For the text-containing cell, return its midpoint in [X, Y] coordinate format. 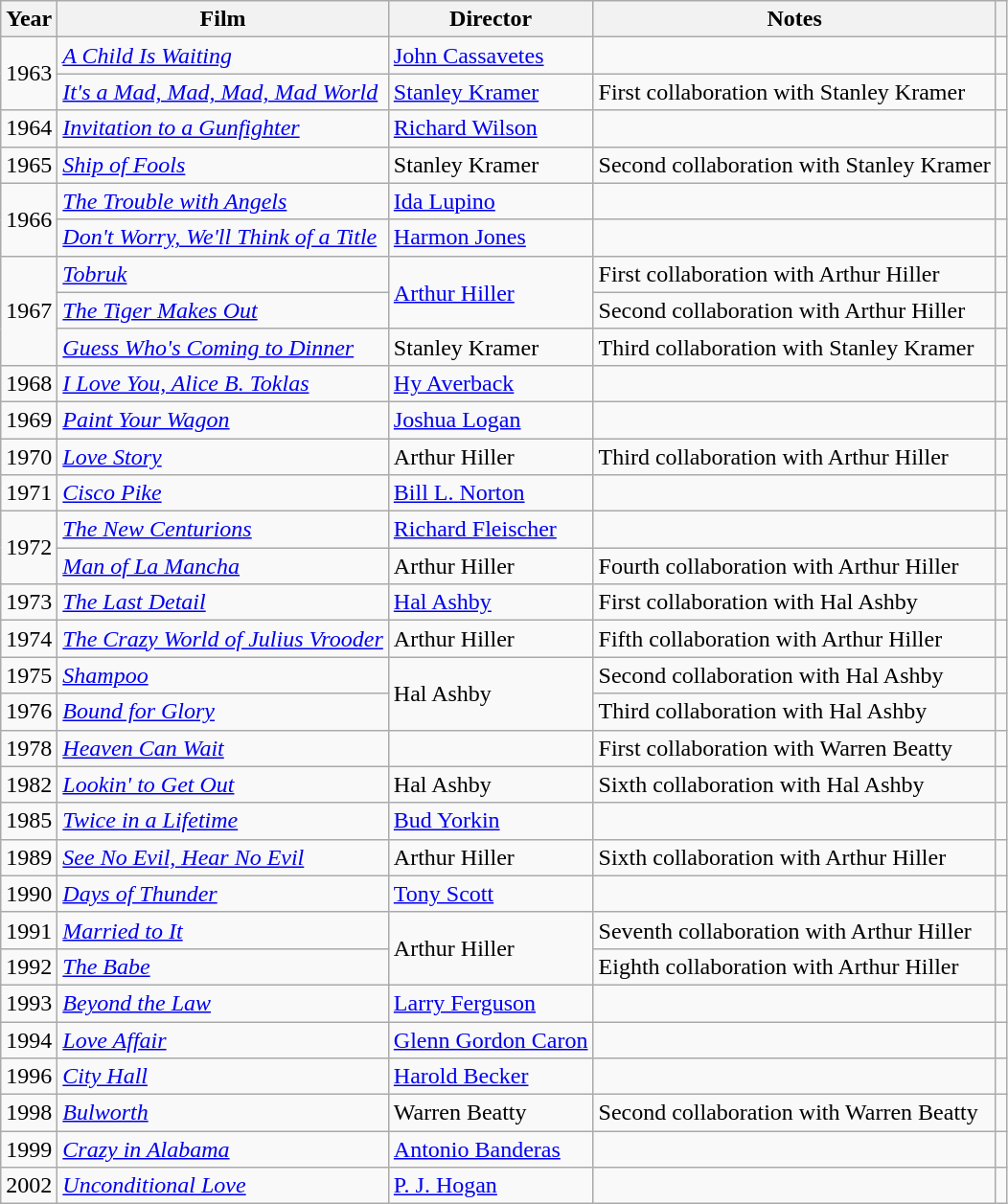
First collaboration with Stanley Kramer [794, 92]
Harold Becker [491, 1077]
Tobruk [223, 274]
Crazy in Alabama [223, 1149]
1999 [29, 1149]
1972 [29, 548]
Hy Averback [491, 383]
Paint Your Wagon [223, 420]
Warren Beatty [491, 1113]
1993 [29, 1003]
1990 [29, 894]
Third collaboration with Hal Ashby [794, 712]
Cisco Pike [223, 493]
Love Affair [223, 1039]
Joshua Logan [491, 420]
1991 [29, 930]
Sixth collaboration with Arthur Hiller [794, 857]
Richard Fleischer [491, 530]
1969 [29, 420]
Fifth collaboration with Arthur Hiller [794, 639]
1996 [29, 1077]
1998 [29, 1113]
1964 [29, 128]
Love Story [223, 457]
1989 [29, 857]
Richard Wilson [491, 128]
Tony Scott [491, 894]
Director [491, 19]
Lookin' to Get Out [223, 784]
Man of La Mancha [223, 566]
Bound for Glory [223, 712]
First collaboration with Arthur Hiller [794, 274]
Shampoo [223, 675]
Eighth collaboration with Arthur Hiller [794, 966]
Harmon Jones [491, 238]
City Hall [223, 1077]
1968 [29, 383]
Bill L. Norton [491, 493]
First collaboration with Warren Beatty [794, 748]
1976 [29, 712]
Unconditional Love [223, 1186]
1978 [29, 748]
Third collaboration with Stanley Kramer [794, 347]
1967 [29, 310]
Days of Thunder [223, 894]
Film [223, 19]
1974 [29, 639]
Don't Worry, We'll Think of a Title [223, 238]
1982 [29, 784]
John Cassavetes [491, 56]
Notes [794, 19]
Second collaboration with Arthur Hiller [794, 310]
1970 [29, 457]
Second collaboration with Stanley Kramer [794, 165]
Bulworth [223, 1113]
Larry Ferguson [491, 1003]
Invitation to a Gunfighter [223, 128]
1963 [29, 74]
1973 [29, 602]
The Crazy World of Julius Vrooder [223, 639]
The New Centurions [223, 530]
Second collaboration with Hal Ashby [794, 675]
Guess Who's Coming to Dinner [223, 347]
Beyond the Law [223, 1003]
The Babe [223, 966]
Married to It [223, 930]
1975 [29, 675]
The Last Detail [223, 602]
See No Evil, Hear No Evil [223, 857]
I Love You, Alice B. Toklas [223, 383]
Seventh collaboration with Arthur Hiller [794, 930]
2002 [29, 1186]
Third collaboration with Arthur Hiller [794, 457]
1985 [29, 821]
Ship of Fools [223, 165]
1994 [29, 1039]
The Tiger Makes Out [223, 310]
Antonio Banderas [491, 1149]
1992 [29, 966]
Year [29, 19]
First collaboration with Hal Ashby [794, 602]
Bud Yorkin [491, 821]
Ida Lupino [491, 201]
Twice in a Lifetime [223, 821]
Second collaboration with Warren Beatty [794, 1113]
The Trouble with Angels [223, 201]
P. J. Hogan [491, 1186]
Glenn Gordon Caron [491, 1039]
It's a Mad, Mad, Mad, Mad World [223, 92]
Heaven Can Wait [223, 748]
Sixth collaboration with Hal Ashby [794, 784]
1971 [29, 493]
1965 [29, 165]
A Child Is Waiting [223, 56]
Fourth collaboration with Arthur Hiller [794, 566]
1966 [29, 219]
